Pinpoint the cell where the given text exists, returning its (x, y) midpoint coordinate. 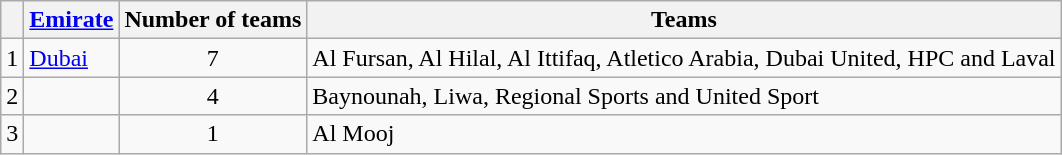
4 (213, 96)
Baynounah, Liwa, Regional Sports and United Sport (684, 96)
3 (12, 134)
Dubai (72, 58)
7 (213, 58)
Al Mooj (684, 134)
2 (12, 96)
Emirate (72, 20)
Al Fursan, Al Hilal, Al Ittifaq, Atletico Arabia, Dubai United, HPC and Laval (684, 58)
Number of teams (213, 20)
Teams (684, 20)
